Locate the cell with the specified text and output its [X, Y] center coordinate. 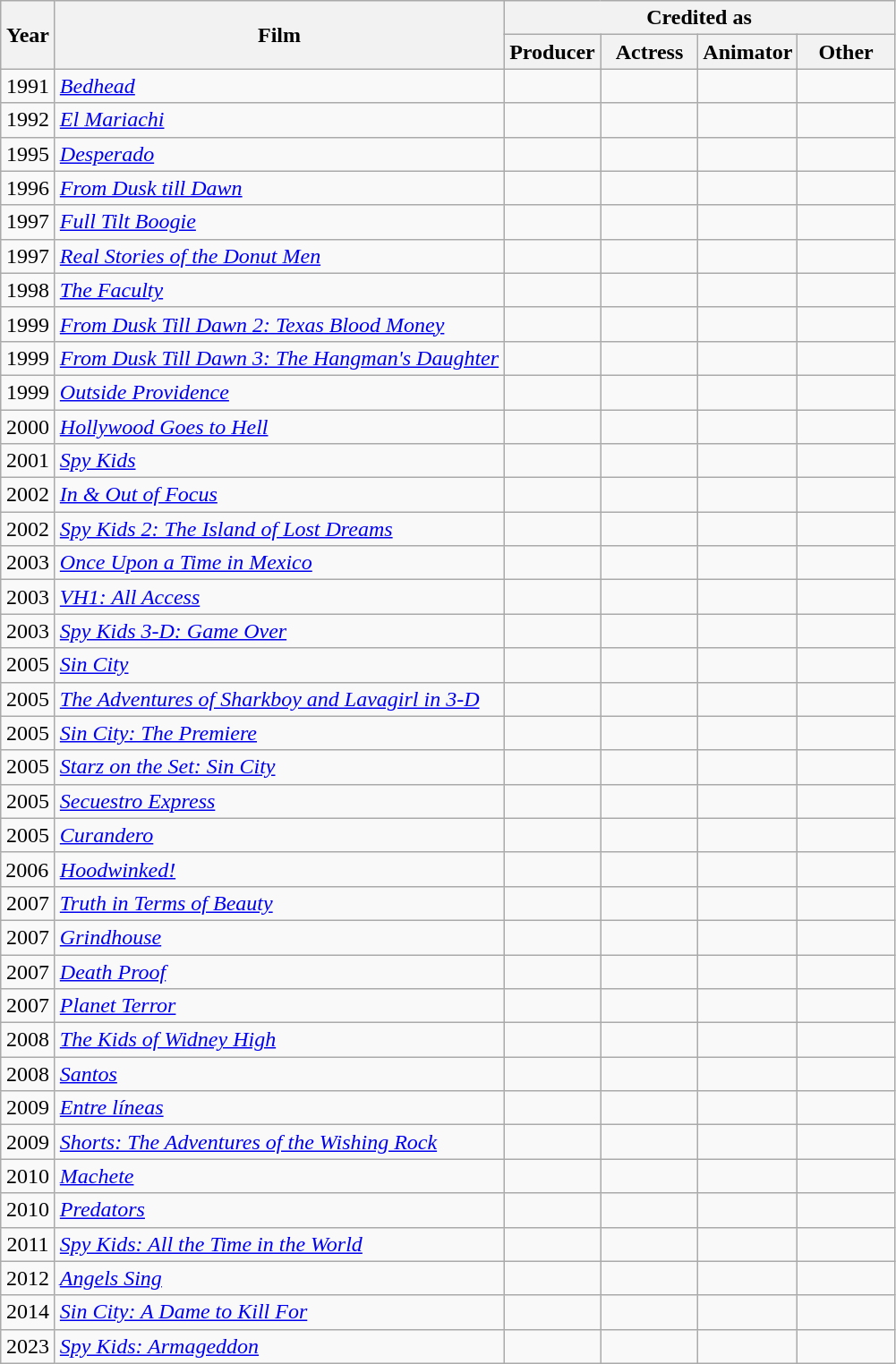
Predators [279, 1210]
Grindhouse [279, 937]
Entre líneas [279, 1108]
From Dusk Till Dawn 2: Texas Blood Money [279, 324]
2014 [29, 1312]
1996 [29, 188]
Spy Kids: Armageddon [279, 1346]
Machete [279, 1176]
1995 [29, 154]
In & Out of Focus [279, 495]
Truth in Terms of Beauty [279, 903]
Animator [748, 52]
1992 [29, 120]
From Dusk till Dawn [279, 188]
Sin City [279, 665]
2023 [29, 1346]
Credited as [700, 18]
Full Tilt Boogie [279, 222]
Spy Kids: All the Time in the World [279, 1244]
The Faculty [279, 290]
Santos [279, 1074]
Outside Providence [279, 392]
Death Proof [279, 971]
2001 [29, 461]
Spy Kids 2: The Island of Lost Dreams [279, 529]
Once Upon a Time in Mexico [279, 563]
Desperado [279, 154]
Starz on the Set: Sin City [279, 767]
2012 [29, 1278]
From Dusk Till Dawn 3: The Hangman's Daughter [279, 358]
Other [847, 52]
Angels Sing [279, 1278]
Secuestro Express [279, 801]
Shorts: The Adventures of the Wishing Rock [279, 1142]
2011 [29, 1244]
VH1: All Access [279, 597]
Sin City: A Dame to Kill For [279, 1312]
Hollywood Goes to Hell [279, 427]
Planet Terror [279, 1006]
Producer [553, 52]
Sin City: The Premiere [279, 733]
The Adventures of Sharkboy and Lavagirl in 3-D [279, 699]
The Kids of Widney High [279, 1040]
Hoodwinked! [279, 869]
2000 [29, 427]
Spy Kids 3-D: Game Over [279, 631]
Film [279, 35]
1991 [29, 86]
Real Stories of the Donut Men [279, 256]
Bedhead [279, 86]
Curandero [279, 835]
El Mariachi [279, 120]
Year [29, 35]
Actress [650, 52]
Spy Kids [279, 461]
1998 [29, 290]
2006 [29, 869]
